Scan for the cell matching the given text and deliver its [x, y] coordinate at center. 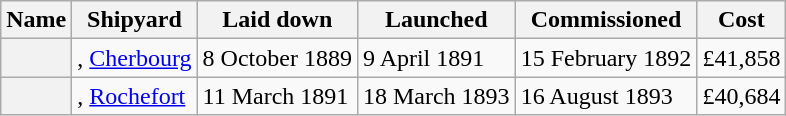
8 October 1889 [277, 58]
Shipyard [134, 20]
18 March 1893 [436, 96]
9 April 1891 [436, 58]
11 March 1891 [277, 96]
£40,684 [742, 96]
, Rochefort [134, 96]
£41,858 [742, 58]
Cost [742, 20]
16 August 1893 [606, 96]
15 February 1892 [606, 58]
, Cherbourg [134, 58]
Name [36, 20]
Laid down [277, 20]
Commissioned [606, 20]
Launched [436, 20]
